Search for the cell housing the specified text and yield its (X, Y) center coordinate. 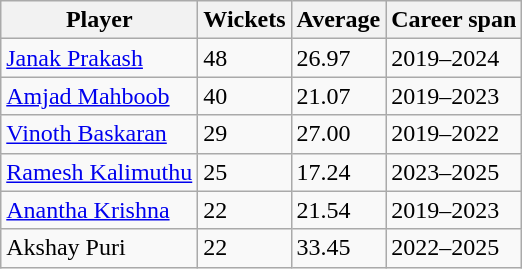
Janak Prakash (100, 58)
Akshay Puri (100, 248)
2019–2024 (454, 58)
26.97 (338, 58)
27.00 (338, 134)
Ramesh Kalimuthu (100, 172)
2023–2025 (454, 172)
2022–2025 (454, 248)
21.07 (338, 96)
Vinoth Baskaran (100, 134)
Amjad Mahboob (100, 96)
25 (244, 172)
Career span (454, 20)
Anantha Krishna (100, 210)
29 (244, 134)
21.54 (338, 210)
Average (338, 20)
48 (244, 58)
Wickets (244, 20)
2019–2022 (454, 134)
33.45 (338, 248)
40 (244, 96)
Player (100, 20)
17.24 (338, 172)
